Provide the [x, y] coordinate of the cell's center where the given text is located.  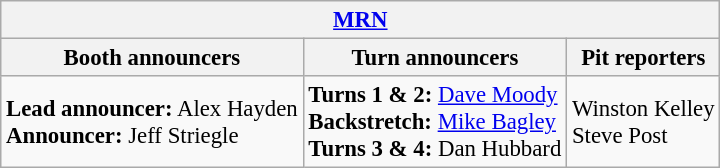
Booth announcers [152, 58]
Pit reporters [644, 58]
Turns 1 & 2: Dave MoodyBackstretch: Mike BagleyTurns 3 & 4: Dan Hubbard [435, 122]
Turn announcers [435, 58]
Winston KelleySteve Post [644, 122]
MRN [360, 20]
Lead announcer: Alex HaydenAnnouncer: Jeff Striegle [152, 122]
